For the text-containing cell, return its midpoint in [x, y] coordinate format. 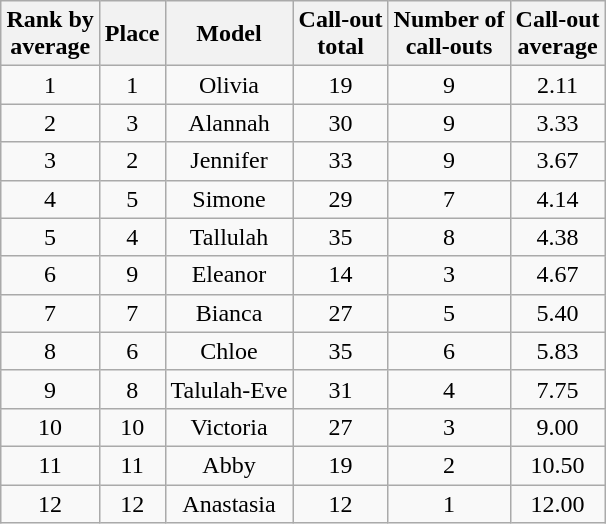
Olivia [229, 85]
Rank byaverage [50, 34]
Chloe [229, 351]
14 [340, 275]
9.00 [558, 427]
Call-outtotal [340, 34]
29 [340, 199]
Model [229, 34]
Talulah-Eve [229, 389]
3.67 [558, 161]
Number ofcall-outs [449, 34]
10.50 [558, 465]
33 [340, 161]
Tallulah [229, 237]
Place [132, 34]
12.00 [558, 503]
Simone [229, 199]
Call-outaverage [558, 34]
7.75 [558, 389]
4.38 [558, 237]
Alannah [229, 123]
Bianca [229, 313]
4.14 [558, 199]
Eleanor [229, 275]
3.33 [558, 123]
30 [340, 123]
2.11 [558, 85]
Abby [229, 465]
Jennifer [229, 161]
5.40 [558, 313]
Victoria [229, 427]
4.67 [558, 275]
31 [340, 389]
Anastasia [229, 503]
5.83 [558, 351]
